Provide the [X, Y] coordinate of the cell's center where the given text is located.  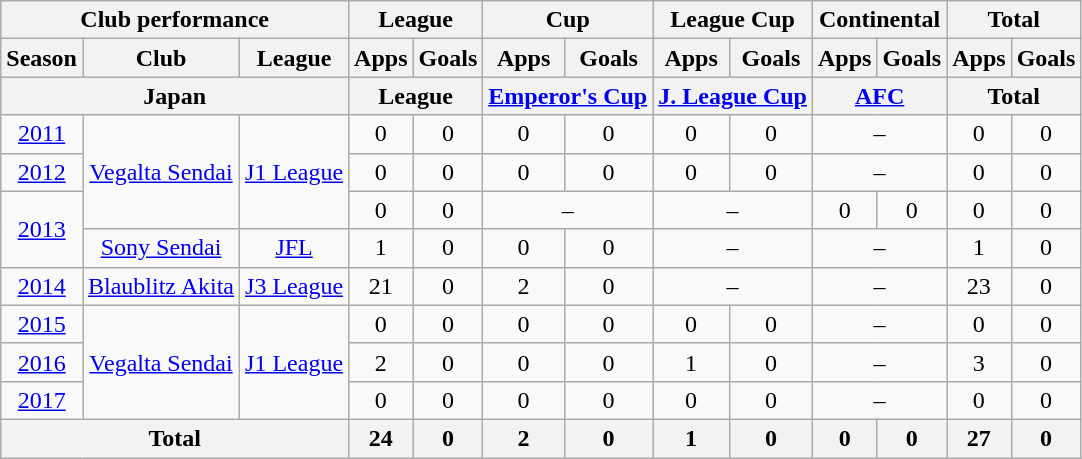
2011 [42, 134]
Sony Sendai [160, 248]
Continental [879, 20]
Emperor's Cup [568, 96]
League Cup [733, 20]
Club [160, 58]
24 [381, 438]
2012 [42, 172]
2017 [42, 400]
3 [979, 362]
J3 League [294, 286]
Cup [568, 20]
Japan [175, 96]
Blaublitz Akita [160, 286]
2013 [42, 229]
2016 [42, 362]
JFL [294, 248]
21 [381, 286]
2014 [42, 286]
23 [979, 286]
AFC [879, 96]
2015 [42, 324]
27 [979, 438]
Season [42, 58]
Club performance [175, 20]
J. League Cup [733, 96]
